Detect which cell encompasses the target text, then output its [X, Y] center coordinate. 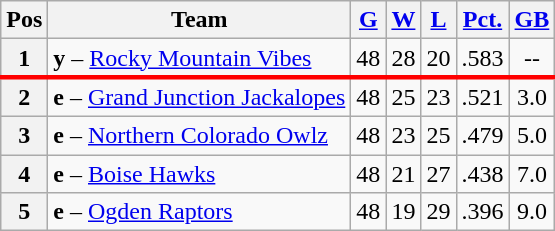
29 [438, 212]
27 [438, 173]
20 [438, 58]
1 [24, 58]
e – Boise Hawks [200, 173]
2 [24, 97]
e – Ogden Raptors [200, 212]
y – Rocky Mountain Vibes [200, 58]
.438 [482, 173]
e – Northern Colorado Owlz [200, 135]
.521 [482, 97]
e – Grand Junction Jackalopes [200, 97]
21 [404, 173]
19 [404, 212]
.396 [482, 212]
3 [24, 135]
5.0 [532, 135]
3.0 [532, 97]
7.0 [532, 173]
28 [404, 58]
.479 [482, 135]
L [438, 20]
9.0 [532, 212]
G [368, 20]
4 [24, 173]
5 [24, 212]
GB [532, 20]
Pct. [482, 20]
Team [200, 20]
-- [532, 58]
.583 [482, 58]
W [404, 20]
Pos [24, 20]
